Locate the cell with the specified text and output its [x, y] center coordinate. 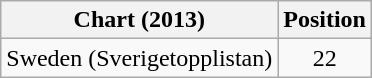
Chart (2013) [140, 20]
Position [325, 20]
Sweden (Sverigetopplistan) [140, 58]
22 [325, 58]
